Return the (X, Y) coordinate for the center point of the cell that contains the specified text.  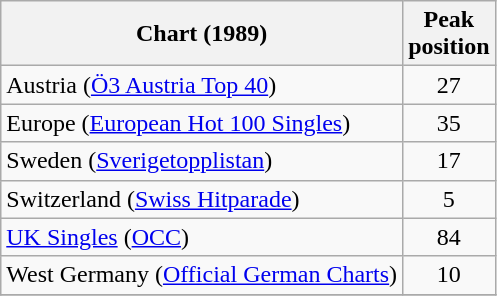
10 (449, 275)
Switzerland (Swiss Hitparade) (202, 199)
UK Singles (OCC) (202, 237)
5 (449, 199)
27 (449, 85)
35 (449, 123)
Europe (European Hot 100 Singles) (202, 123)
17 (449, 161)
84 (449, 237)
Chart (1989) (202, 34)
Austria (Ö3 Austria Top 40) (202, 85)
Sweden (Sverigetopplistan) (202, 161)
Peakposition (449, 34)
West Germany (Official German Charts) (202, 275)
